Find where the given text appears and provide that cell's center as (x, y) coordinate. 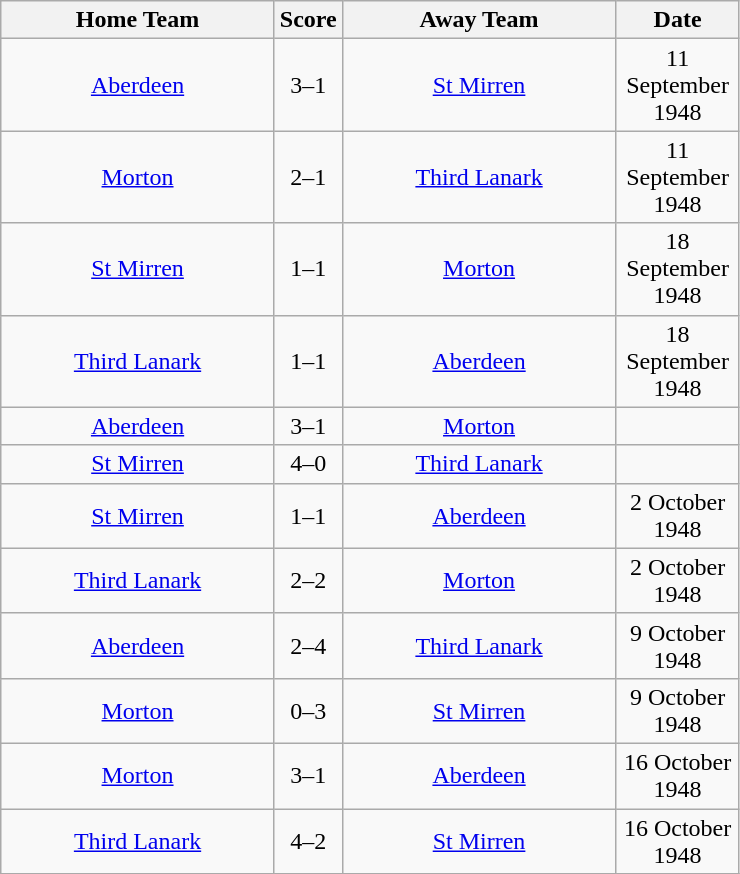
2–2 (308, 580)
Date (678, 20)
Home Team (138, 20)
2–4 (308, 646)
Score (308, 20)
2–1 (308, 177)
4–0 (308, 464)
0–3 (308, 710)
4–2 (308, 840)
Away Team (479, 20)
